Scan for the cell matching the given text and deliver its [x, y] coordinate at center. 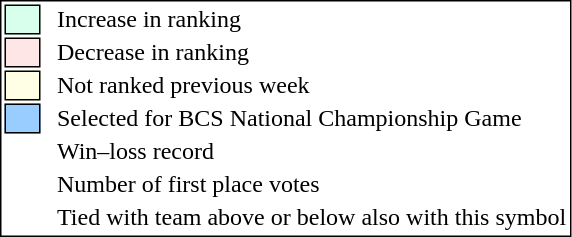
Increase in ranking [312, 19]
Decrease in ranking [312, 53]
Win–loss record [312, 151]
Number of first place votes [312, 185]
Selected for BCS National Championship Game [312, 119]
Not ranked previous week [312, 85]
Tied with team above or below also with this symbol [312, 217]
